Return [x, y] of the center of cell containing provided text 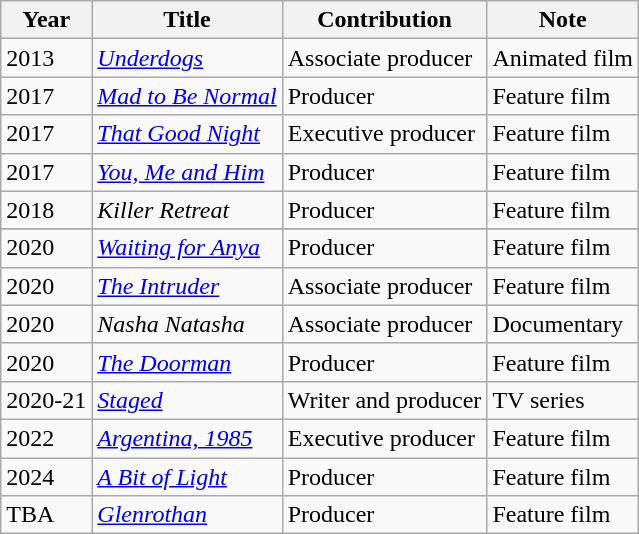
TV series [563, 400]
That Good Night [187, 134]
Glenrothan [187, 515]
A Bit of Light [187, 477]
Argentina, 1985 [187, 438]
2020-21 [46, 400]
Mad to Be Normal [187, 96]
Nasha Natasha [187, 324]
Underdogs [187, 58]
The Intruder [187, 286]
The Doorman [187, 362]
Writer and producer [384, 400]
Waiting for Anya [187, 248]
2018 [46, 210]
Animated film [563, 58]
Note [563, 20]
2024 [46, 477]
Year [46, 20]
Documentary [563, 324]
You, Me and Him [187, 172]
Title [187, 20]
TBA [46, 515]
Contribution [384, 20]
Staged [187, 400]
2022 [46, 438]
Killer Retreat [187, 210]
2013 [46, 58]
